Extract the (X, Y) coordinate from the center of the cell holding the provided text.  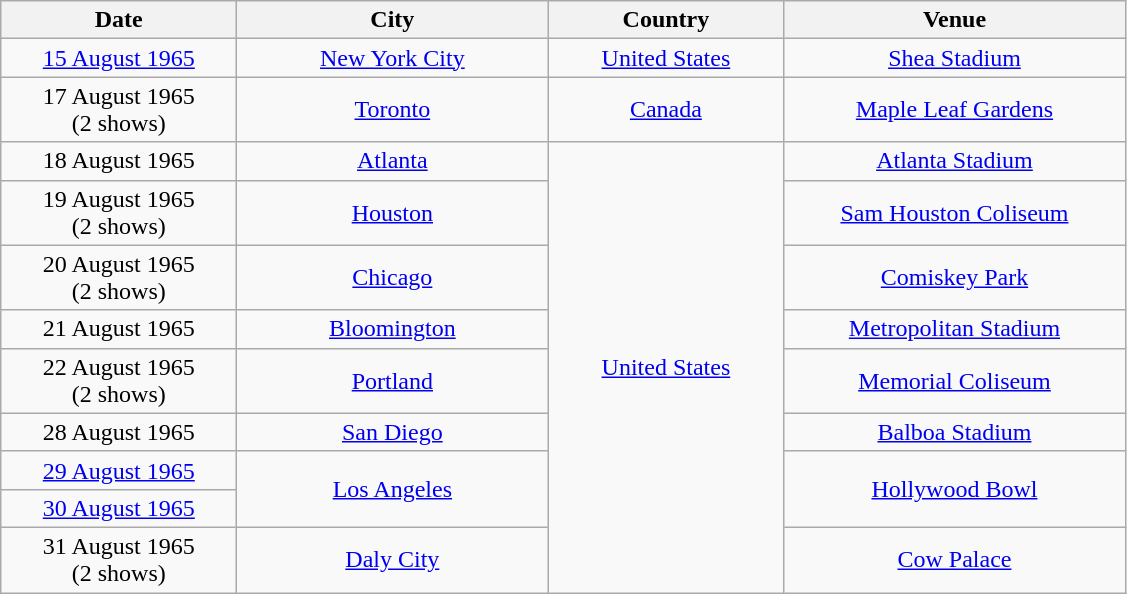
Canada (666, 110)
18 August 1965 (119, 161)
Bloomington (392, 329)
Atlanta Stadium (954, 161)
30 August 1965 (119, 508)
15 August 1965 (119, 58)
Sam Houston Coliseum (954, 212)
17 August 1965(2 shows) (119, 110)
29 August 1965 (119, 470)
Portland (392, 380)
Daly City (392, 560)
Metropolitan Stadium (954, 329)
Venue (954, 20)
Toronto (392, 110)
22 August 1965(2 shows) (119, 380)
Maple Leaf Gardens (954, 110)
Houston (392, 212)
Country (666, 20)
31 August 1965(2 shows) (119, 560)
City (392, 20)
Memorial Coliseum (954, 380)
19 August 1965(2 shows) (119, 212)
Balboa Stadium (954, 432)
Comiskey Park (954, 278)
Cow Palace (954, 560)
20 August 1965(2 shows) (119, 278)
Hollywood Bowl (954, 489)
Atlanta (392, 161)
21 August 1965 (119, 329)
Chicago (392, 278)
28 August 1965 (119, 432)
Los Angeles (392, 489)
New York City (392, 58)
Date (119, 20)
San Diego (392, 432)
Shea Stadium (954, 58)
